Output the [x, y] coordinate of the center of the cell containing the given text.  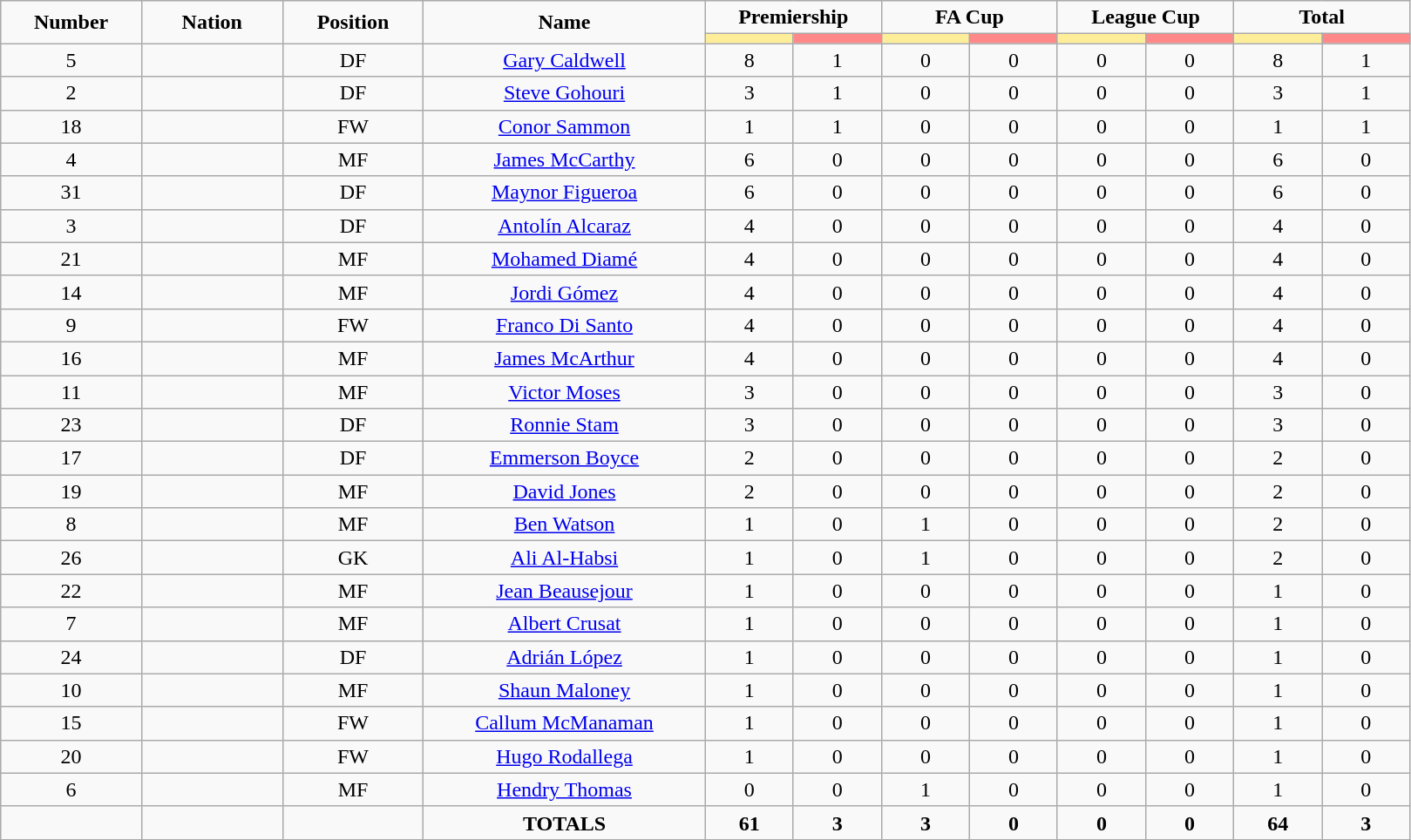
64 [1278, 823]
Hendry Thomas [565, 789]
61 [750, 823]
Hugo Rodallega [565, 756]
19 [71, 491]
Mohamed Diamé [565, 259]
21 [71, 259]
7 [71, 624]
Name [565, 23]
22 [71, 591]
10 [71, 690]
David Jones [565, 491]
14 [71, 292]
Premiership [793, 17]
Shaun Maloney [565, 690]
Ali Al-Habsi [565, 558]
Antolín Alcaraz [565, 226]
Steve Gohouri [565, 93]
James McCarthy [565, 159]
Conor Sammon [565, 126]
Victor Moses [565, 391]
Albert Crusat [565, 624]
Nation [212, 23]
9 [71, 325]
18 [71, 126]
31 [71, 193]
16 [71, 358]
Gary Caldwell [565, 60]
Number [71, 23]
23 [71, 425]
20 [71, 756]
James McArthur [565, 358]
Emmerson Boyce [565, 458]
Franco Di Santo [565, 325]
Ronnie Stam [565, 425]
Adrián López [565, 657]
League Cup [1145, 17]
Total [1322, 17]
15 [71, 723]
11 [71, 391]
Jean Beausejour [565, 591]
Maynor Figueroa [565, 193]
Ben Watson [565, 525]
26 [71, 558]
Jordi Gómez [565, 292]
TOTALS [565, 823]
GK [353, 558]
5 [71, 60]
24 [71, 657]
Position [353, 23]
FA Cup [969, 17]
17 [71, 458]
Callum McManaman [565, 723]
